Find where the given text appears and provide that cell's center as [X, Y] coordinate. 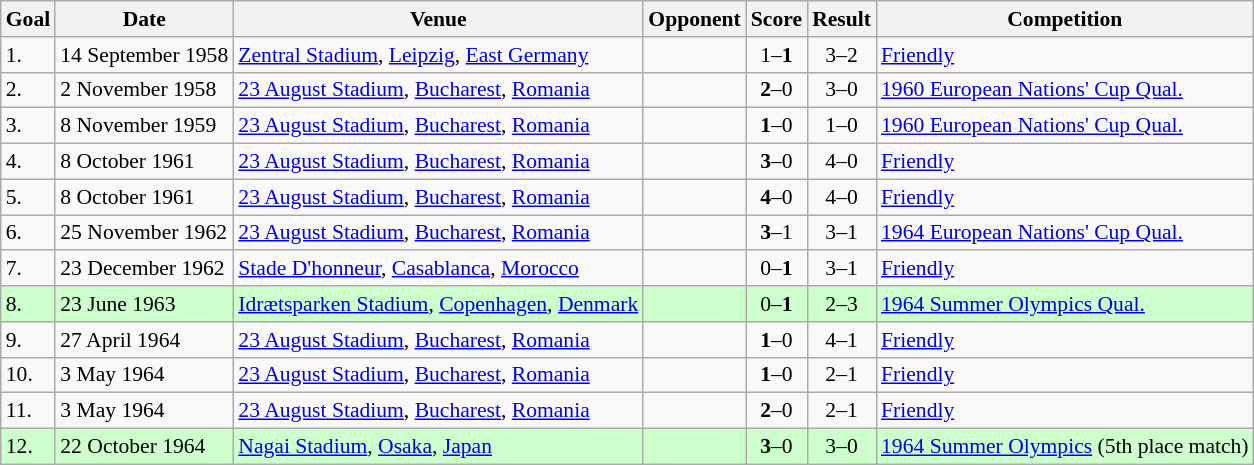
23 December 1962 [144, 269]
3. [28, 126]
Date [144, 19]
8. [28, 304]
2–3 [842, 304]
Result [842, 19]
Nagai Stadium, Osaka, Japan [438, 447]
2. [28, 90]
1–1 [776, 55]
4. [28, 162]
7. [28, 269]
1964 Summer Olympics Qual. [1065, 304]
Opponent [694, 19]
Venue [438, 19]
Score [776, 19]
25 November 1962 [144, 233]
Goal [28, 19]
1. [28, 55]
6. [28, 233]
3–2 [842, 55]
8 November 1959 [144, 126]
Stade D'honneur, Casablanca, Morocco [438, 269]
11. [28, 411]
5. [28, 197]
23 June 1963 [144, 304]
1964 Summer Olympics (5th place match) [1065, 447]
Zentral Stadium, Leipzig, East Germany [438, 55]
12. [28, 447]
1964 European Nations' Cup Qual. [1065, 233]
9. [28, 340]
Idrætsparken Stadium, Copenhagen, Denmark [438, 304]
Competition [1065, 19]
2 November 1958 [144, 90]
14 September 1958 [144, 55]
27 April 1964 [144, 340]
10. [28, 375]
4–1 [842, 340]
22 October 1964 [144, 447]
